Extract the [X, Y] coordinate from the center of the cell holding the provided text.  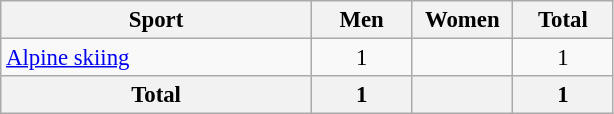
Alpine skiing [156, 58]
Women [462, 20]
Sport [156, 20]
Men [362, 20]
